Determine the (x, y) coordinate at the center of the cell enclosing the given text.  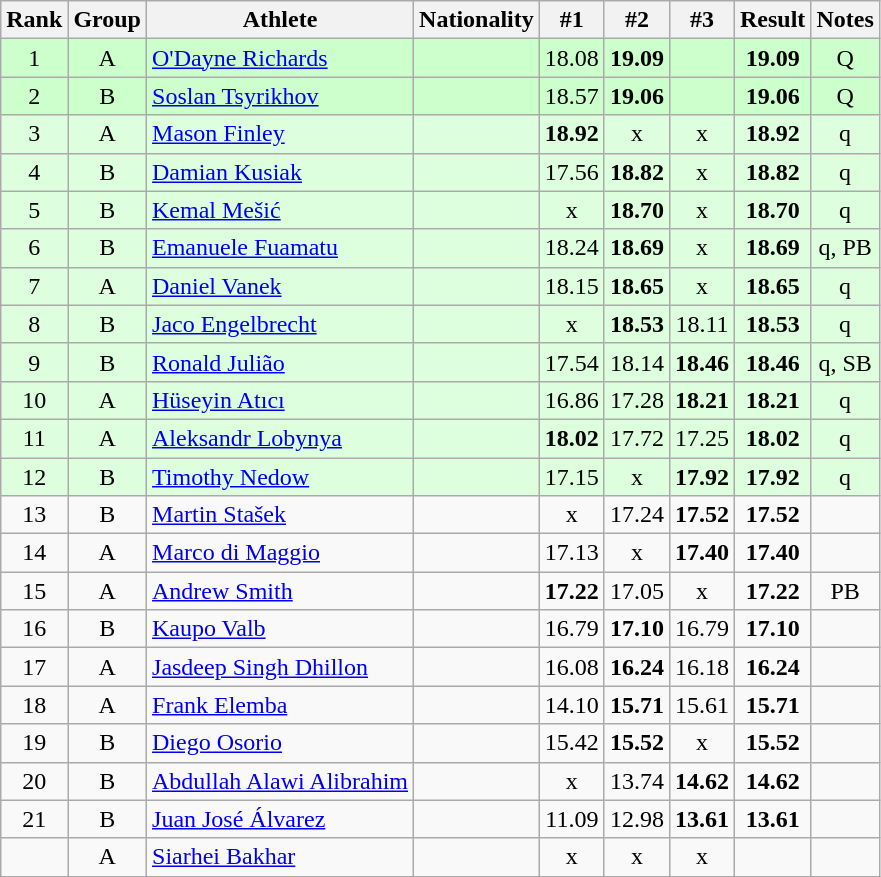
15 (34, 591)
11.09 (572, 819)
Damian Kusiak (280, 172)
q, PB (845, 248)
18.57 (572, 96)
17.15 (572, 477)
#2 (636, 20)
4 (34, 172)
7 (34, 286)
Group (108, 20)
16.08 (572, 667)
Ronald Julião (280, 362)
17.56 (572, 172)
Nationality (477, 20)
#1 (572, 20)
Mason Finley (280, 134)
15.61 (702, 705)
13 (34, 515)
Andrew Smith (280, 591)
Diego Osorio (280, 743)
12 (34, 477)
Emanuele Fuamatu (280, 248)
20 (34, 781)
16.86 (572, 400)
PB (845, 591)
16 (34, 629)
17.54 (572, 362)
18.11 (702, 324)
Marco di Maggio (280, 553)
Result (772, 20)
6 (34, 248)
18.24 (572, 248)
#3 (702, 20)
Hüseyin Atıcı (280, 400)
Kaupo Valb (280, 629)
14.10 (572, 705)
15.42 (572, 743)
17.25 (702, 438)
5 (34, 210)
Rank (34, 20)
Juan José Álvarez (280, 819)
10 (34, 400)
Martin Stašek (280, 515)
18.08 (572, 58)
17.05 (636, 591)
13.74 (636, 781)
1 (34, 58)
17.24 (636, 515)
21 (34, 819)
Jasdeep Singh Dhillon (280, 667)
O'Dayne Richards (280, 58)
18.15 (572, 286)
9 (34, 362)
17 (34, 667)
Frank Elemba (280, 705)
17.72 (636, 438)
Kemal Mešić (280, 210)
Jaco Engelbrecht (280, 324)
12.98 (636, 819)
11 (34, 438)
2 (34, 96)
17.28 (636, 400)
17.13 (572, 553)
Timothy Nedow (280, 477)
3 (34, 134)
q, SB (845, 362)
14 (34, 553)
8 (34, 324)
Notes (845, 20)
Aleksandr Lobynya (280, 438)
Daniel Vanek (280, 286)
Abdullah Alawi Alibrahim (280, 781)
19 (34, 743)
16.18 (702, 667)
18 (34, 705)
Soslan Tsyrikhov (280, 96)
18.14 (636, 362)
Siarhei Bakhar (280, 857)
Athlete (280, 20)
